Pinpoint the cell where the given text exists, returning its (x, y) midpoint coordinate. 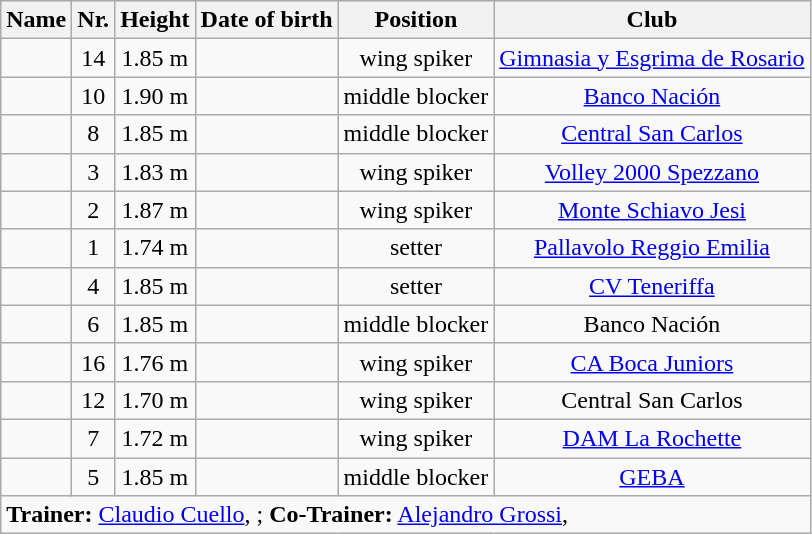
Height (155, 20)
Monte Schiavo Jesi (652, 210)
Gimnasia y Esgrima de Rosario (652, 58)
5 (94, 477)
6 (94, 324)
CV Teneriffa (652, 286)
Trainer: Claudio Cuello, ; Co-Trainer: Alejandro Grossi, (406, 515)
Date of birth (266, 20)
Club (652, 20)
Nr. (94, 20)
14 (94, 58)
Volley 2000 Spezzano (652, 172)
1.87 m (155, 210)
CA Boca Juniors (652, 362)
GEBA (652, 477)
1.74 m (155, 248)
12 (94, 400)
3 (94, 172)
1.70 m (155, 400)
Name (36, 20)
Position (416, 20)
1.76 m (155, 362)
7 (94, 438)
1.72 m (155, 438)
8 (94, 134)
10 (94, 96)
DAM La Rochette (652, 438)
1 (94, 248)
4 (94, 286)
16 (94, 362)
1.90 m (155, 96)
1.83 m (155, 172)
Pallavolo Reggio Emilia (652, 248)
2 (94, 210)
